For the text-containing cell, return its midpoint in (X, Y) coordinate format. 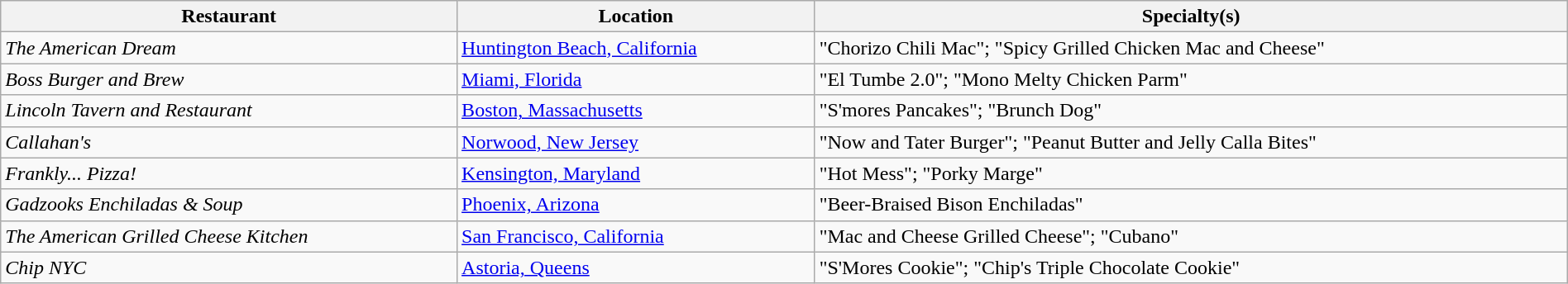
Location (637, 17)
Boston, Massachusetts (637, 111)
Frankly... Pizza! (229, 173)
Kensington, Maryland (637, 173)
Gadzooks Enchiladas & Soup (229, 205)
Callahan's (229, 142)
Huntington Beach, California (637, 48)
"Mac and Cheese Grilled Cheese"; "Cubano" (1191, 236)
Norwood, New Jersey (637, 142)
Boss Burger and Brew (229, 79)
"S'mores Pancakes"; "Brunch Dog" (1191, 111)
The American Dream (229, 48)
Specialty(s) (1191, 17)
"El Tumbe 2.0"; "Mono Melty Chicken Parm" (1191, 79)
The American Grilled Cheese Kitchen (229, 236)
Astoria, Queens (637, 267)
San Francisco, California (637, 236)
Miami, Florida (637, 79)
"S'Mores Cookie"; "Chip's Triple Chocolate Cookie" (1191, 267)
"Now and Tater Burger"; "Peanut Butter and Jelly Calla Bites" (1191, 142)
"Chorizo Chili Mac"; "Spicy Grilled Chicken Mac and Cheese" (1191, 48)
Chip NYC (229, 267)
Phoenix, Arizona (637, 205)
"Beer-Braised Bison Enchiladas" (1191, 205)
Lincoln Tavern and Restaurant (229, 111)
"Hot Mess"; "Porky Marge" (1191, 173)
Restaurant (229, 17)
